Search for the cell housing the specified text and yield its [x, y] center coordinate. 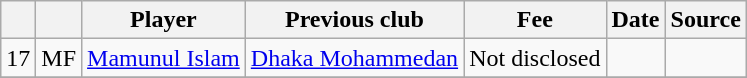
Dhaka Mohammedan [354, 58]
Fee [535, 20]
Date [636, 20]
MF [59, 58]
Player [164, 20]
Mamunul Islam [164, 58]
Previous club [354, 20]
17 [18, 58]
Source [706, 20]
Not disclosed [535, 58]
